Detect which cell encompasses the target text, then output its (x, y) center coordinate. 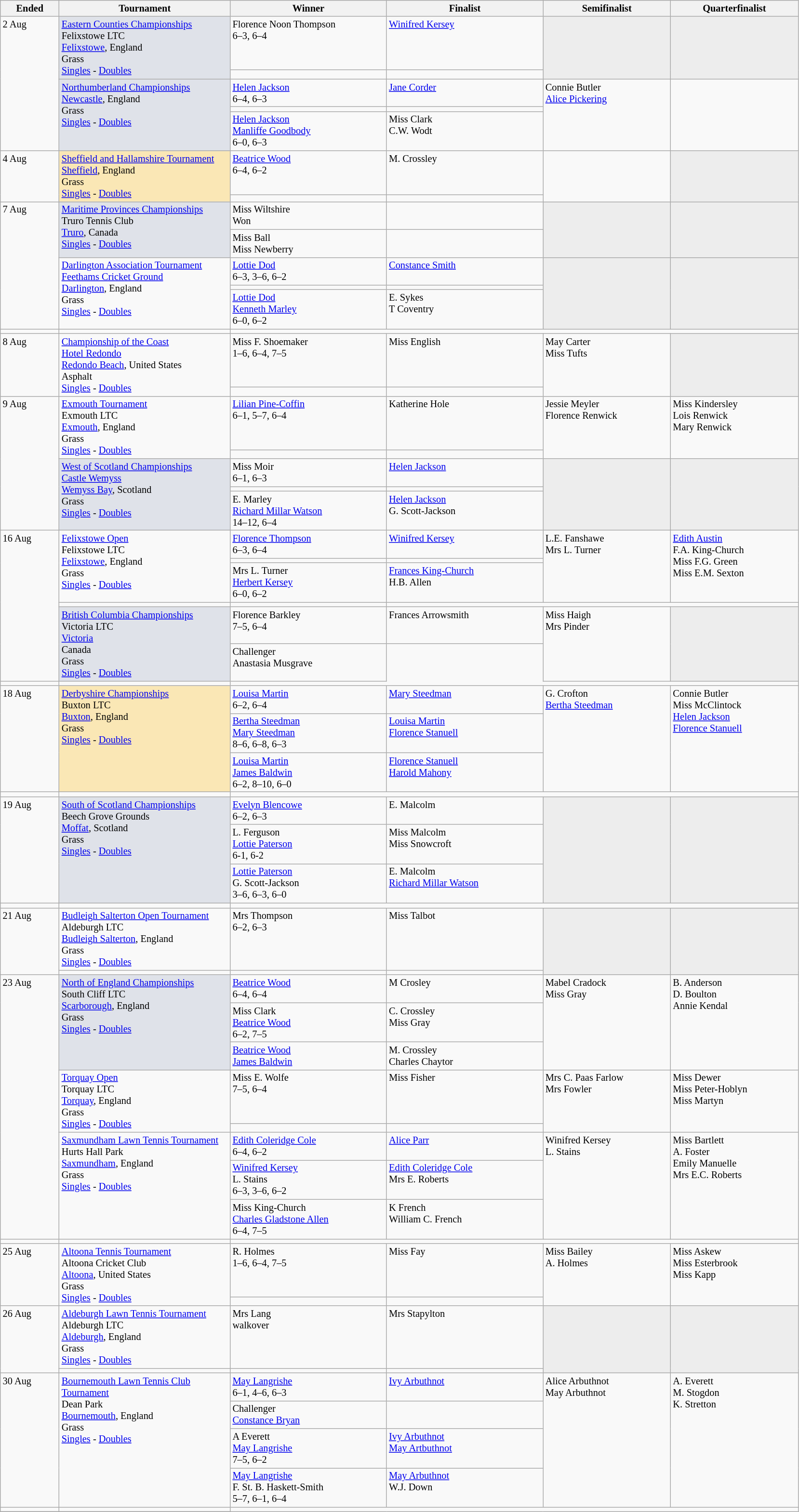
Darlington Association TournamentFeethams Cricket GroundDarlington, EnglandGrassSingles - Doubles (145, 293)
Miss Clark Beatrice Wood6–2, 7–5 (308, 1022)
K French William C. French (465, 1219)
Edith Austin F.A. King-Church Miss F.G. Green Miss E.M. Sexton (734, 566)
Championship of the CoastHotel RedondoRedondo Beach, United StatesAsphaltSingles - Doubles (145, 365)
Bertha Steedman Mary Steedman8–6, 6–8, 6–3 (308, 733)
2 Aug (30, 84)
Miss Talbot (465, 939)
Alice Parr (465, 1146)
Helen Jackson (465, 473)
Connie Butler Alice Pickering (607, 115)
Challenger Anastasia Musgrave (308, 662)
Winner (308, 8)
West of Scotland ChampionshipsCastle WemyssWemyss Bay, ScotlandGrassSingles - Doubles (145, 494)
Helen Jackson Manliffe Goodbody6–0, 6–3 (308, 131)
Louisa Martin6–2, 6–4 (308, 699)
A. Everett M. Stogdon K. Stretton (734, 1440)
British Columbia ChampionshipsVictoria LTCVictoria CanadaGrassSingles - Doubles (145, 644)
Florence Barkley7–5, 6–4 (308, 625)
8 Aug (30, 365)
Mrs L. Turner Herbert Kersey6–0, 6–2 (308, 583)
19 Aug (30, 850)
Miss Bartlett A. Foster Emily Manuelle Mrs E.C. Roberts (734, 1185)
M. Crossley Charles Chaytor (465, 1056)
E. Sykes T Coventry (465, 309)
18 Aug (30, 738)
Sheffield and Hallamshire TournamentSheffield, EnglandGrassSingles - Doubles (145, 176)
Beatrice Wood James Baldwin (308, 1056)
Constance Smith (465, 271)
R. Holmes1–6, 6–4, 7–5 (308, 1270)
Derbyshire ChampionshipsBuxton LTCBuxton, EnglandGrassSingles - Doubles (145, 738)
Challenger Constance Bryan (308, 1415)
Miss Kindersley Lois Renwick Mary Renwick (734, 427)
23 Aug (30, 1107)
Miss Clark C.W. Wodt (465, 131)
Altoona Tennis TournamentAltoona Cricket ClubAltoona, United StatesGrassSingles - Doubles (145, 1274)
Miss Haigh Mrs Pinder (607, 644)
Mrs Langwalkover (308, 1337)
Alice Arbuthnot May Arbuthnot (607, 1440)
Miss WiltshireWon (308, 215)
May Langrishe F. St. B. Haskett-Smith5–7, 6–1, 6–4 (308, 1487)
Miss Askew Miss Esterbrook Miss Kapp (734, 1274)
E. Malcolm Richard Millar Watson (465, 883)
Helen Jackson6–4, 6–3 (308, 93)
A Everett May Langrishe7–5, 6–2 (308, 1448)
North of England ChampionshipsSouth Cliff LTCScarborough, EnglandGrassSingles - Doubles (145, 1022)
Miss F. Shoemaker1–6, 6–4, 7–5 (308, 360)
7 Aug (30, 265)
Quarterfinalist (734, 8)
Beatrice Wood6–4, 6–4 (308, 989)
Frances King-Church H.B. Allen (465, 583)
C. Crossley Miss Gray (465, 1022)
Evelyn Blencowe6–2, 6–3 (308, 810)
Saxmundham Lawn Tennis TournamentHurts Hall ParkSaxmundham, EnglandGrassSingles - Doubles (145, 1185)
Semifinalist (607, 8)
16 Aug (30, 605)
Mrs Thompson6–2, 6–3 (308, 939)
M. Crossley (465, 172)
Tournament (145, 8)
M Crosley (465, 989)
Mrs Stapylton (465, 1337)
E. Marley Richard Millar Watson14–12, 6–4 (308, 511)
Beatrice Wood6–4, 6–2 (308, 172)
E. Malcolm (465, 810)
Miss E. Wolfe7–5, 6–4 (308, 1097)
Katherine Hole (465, 423)
30 Aug (30, 1440)
26 Aug (30, 1340)
Miss Fay (465, 1270)
Florence Thompson6–3, 6–4 (308, 544)
Bournemouth Lawn Tennis Club TournamentDean ParkBournemouth, EnglandGrassSingles - Doubles (145, 1440)
Felixstowe OpenFelixstowe LTCFelixstowe, EnglandGrassSingles - Doubles (145, 566)
L.E. Fanshawe Mrs L. Turner (607, 566)
Mrs C. Paas Farlow Mrs Fowler (607, 1101)
Lottie Paterson G. Scott-Jackson3–6, 6–3, 6–0 (308, 883)
Ivy Arbuthnot (465, 1387)
South of Scotland ChampionshipsBeech Grove GroundsMoffat, ScotlandGrassSingles - Doubles (145, 850)
Miss Fisher (465, 1097)
L. Ferguson Lottie Paterson6-1, 6-2 (308, 844)
Edith Coleridge Cole Mrs E. Roberts (465, 1180)
Miss Dewer Miss Peter-Hoblyn Miss Martyn (734, 1101)
Finalist (465, 8)
Ended (30, 8)
9 Aug (30, 464)
Miss King-Church Charles Gladstone Allen6–4, 7–5 (308, 1219)
Louisa Martin James Baldwin6–2, 8–10, 6–0 (308, 772)
Maritime Provinces ChampionshipsTruro Tennis ClubTruro, CanadaSingles - Doubles (145, 229)
Torquay OpenTorquay LTCTorquay, EnglandGrassSingles - Doubles (145, 1101)
Eastern Counties ChampionshipsFelixstowe LTCFelixstowe, EnglandGrassSingles - Doubles (145, 48)
Lilian Pine-Coffin6–1, 5–7, 6–4 (308, 423)
Edith Coleridge Cole6–4, 6–2 (308, 1146)
Florence Stanuell Harold Mahony (465, 772)
Florence Noon Thompson6–3, 6–4 (308, 43)
Miss English (465, 360)
Miss Ball Miss Newberry (308, 243)
Northumberland ChampionshipsNewcastle, EnglandGrassSingles - Doubles (145, 115)
Winifred Kersey L. Stains (607, 1185)
Jane Corder (465, 93)
21 Aug (30, 942)
Mabel Cradock Miss Gray (607, 1022)
25 Aug (30, 1274)
Aldeburgh Lawn Tennis TournamentAldeburgh LTCAldeburgh, EnglandGrassSingles - Doubles (145, 1337)
Lottie Dod6–3, 3–6, 6–2 (308, 271)
G. Crofton Bertha Steedman (607, 738)
Frances Arrowsmith (465, 625)
Miss Moir6–1, 6–3 (308, 473)
Exmouth TournamentExmouth LTCExmouth, EnglandGrassSingles - Doubles (145, 427)
Connie Butler Miss McClintock Helen Jackson Florence Stanuell (734, 738)
Louisa Martin Florence Stanuell (465, 733)
Helen Jackson G. Scott-Jackson (465, 511)
Ivy Arbuthnot May Artbuthnot (465, 1448)
Lottie Dod Kenneth Marley6–0, 6–2 (308, 309)
4 Aug (30, 176)
Jessie Meyler Florence Renwick (607, 427)
May Langrishe6–1, 4–6, 6–3 (308, 1387)
Mary Steedman (465, 699)
Winifred Kersey L. Stains6–3, 3–6, 6–2 (308, 1180)
May Carter Miss Tufts (607, 365)
Miss Bailey A. Holmes (607, 1274)
Budleigh Salterton Open Tournament Aldeburgh LTCBudleigh Salterton, EnglandGrassSingles - Doubles (145, 939)
Miss Malcolm Miss Snowcroft (465, 844)
B. Anderson D. Boulton Annie Kendal (734, 1022)
May Arbuthnot W.J. Down (465, 1487)
